For the text-containing cell, return its midpoint in [x, y] coordinate format. 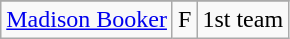
F [184, 20]
1st team [243, 20]
Madison Booker [87, 20]
